Output the (x, y) coordinate of the center of the cell containing the given text.  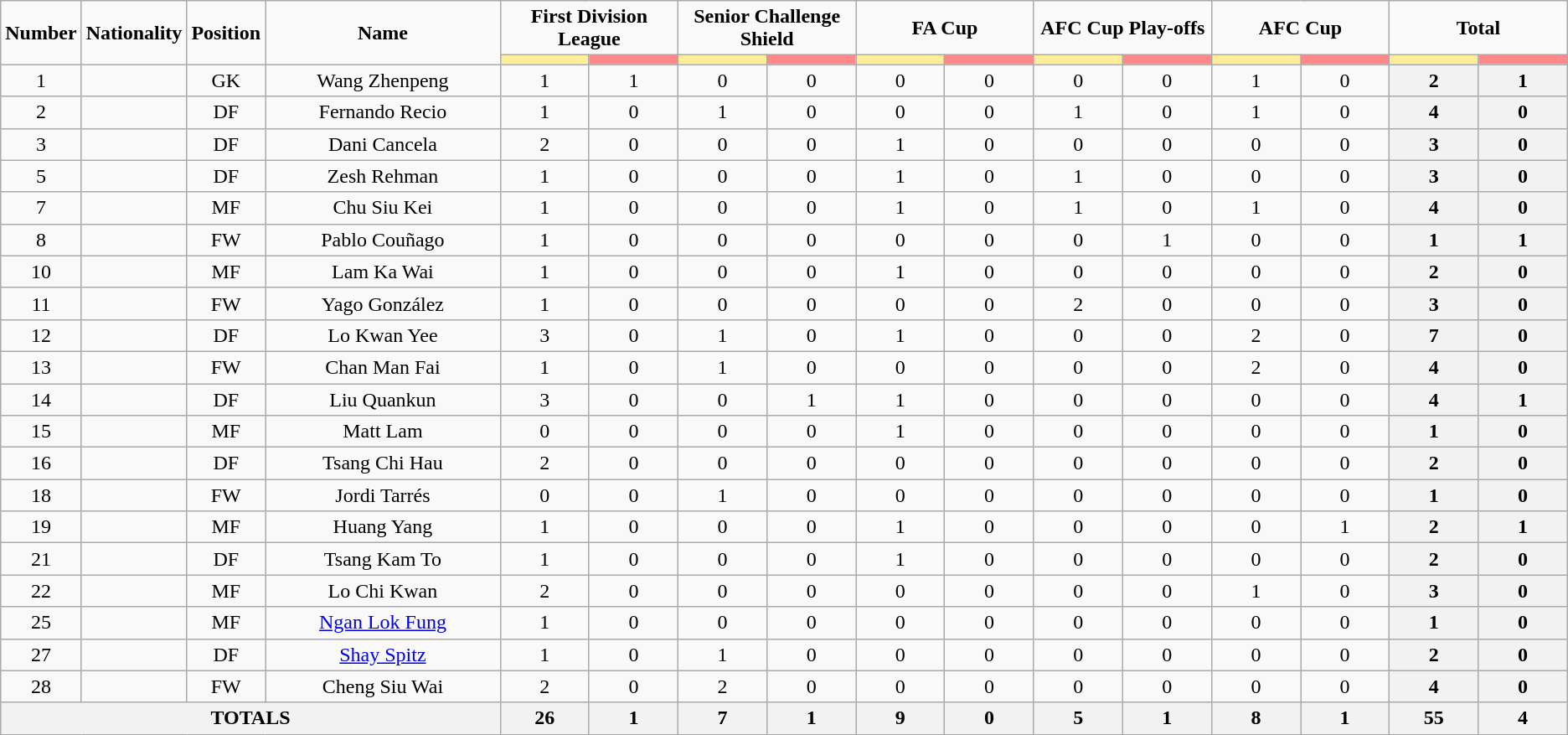
Tsang Kam To (384, 559)
15 (41, 432)
22 (41, 591)
16 (41, 463)
Lo Kwan Yee (384, 335)
10 (41, 272)
Nationality (134, 33)
Cheng Siu Wai (384, 686)
Dani Cancela (384, 144)
AFC Cup (1300, 28)
12 (41, 335)
AFC Cup Play-offs (1122, 28)
55 (1434, 718)
Zesh Rehman (384, 176)
Chu Siu Kei (384, 208)
Wang Zhenpeng (384, 80)
11 (41, 303)
Fernando Recio (384, 112)
Number (41, 33)
Yago González (384, 303)
Ngan Lok Fung (384, 623)
Huang Yang (384, 527)
TOTALS (250, 718)
19 (41, 527)
Lo Chi Kwan (384, 591)
FA Cup (945, 28)
Lam Ka Wai (384, 272)
27 (41, 655)
25 (41, 623)
Pablo Couñago (384, 240)
GK (226, 80)
Jordi Tarrés (384, 495)
Senior Challenge Shield (767, 28)
9 (900, 718)
Liu Quankun (384, 400)
Matt Lam (384, 432)
Chan Man Fai (384, 367)
21 (41, 559)
Name (384, 33)
Position (226, 33)
13 (41, 367)
18 (41, 495)
Total (1479, 28)
Tsang Chi Hau (384, 463)
28 (41, 686)
14 (41, 400)
26 (544, 718)
First Division League (589, 28)
Shay Spitz (384, 655)
